Locate the cell with the specified text and output its [X, Y] center coordinate. 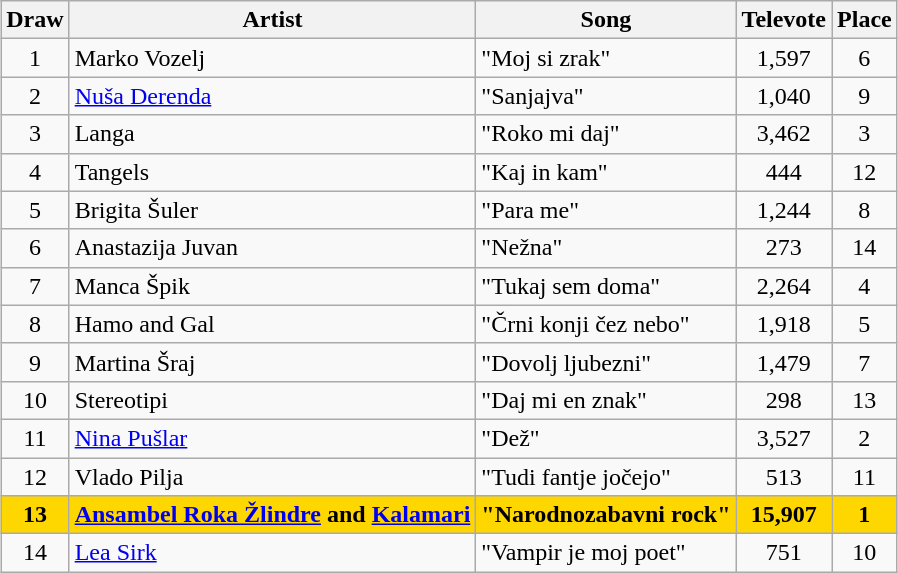
Song [606, 20]
"Roko mi daj" [606, 134]
"Tudi fantje jočejo" [606, 477]
444 [784, 172]
Draw [35, 20]
Langa [272, 134]
1,040 [784, 96]
Hamo and Gal [272, 324]
Nina Pušlar [272, 438]
Tangels [272, 172]
Lea Sirk [272, 553]
Televote [784, 20]
273 [784, 248]
1,597 [784, 58]
"Moj si zrak" [606, 58]
3,527 [784, 438]
"Narodnozabavni rock" [606, 515]
Anastazija Juvan [272, 248]
"Tukaj sem doma" [606, 286]
Place [865, 20]
Stereotipi [272, 400]
Nuša Derenda [272, 96]
513 [784, 477]
"Nežna" [606, 248]
"Vampir je moj poet" [606, 553]
2,264 [784, 286]
Artist [272, 20]
15,907 [784, 515]
3,462 [784, 134]
Martina Šraj [272, 362]
1,244 [784, 210]
"Kaj in kam" [606, 172]
"Sanjajva" [606, 96]
"Para me" [606, 210]
Brigita Šuler [272, 210]
Vlado Pilja [272, 477]
"Daj mi en znak" [606, 400]
1,479 [784, 362]
Marko Vozelj [272, 58]
Manca Špik [272, 286]
Ansambel Roka Žlindre and Kalamari [272, 515]
1,918 [784, 324]
751 [784, 553]
"Dovolj ljubezni" [606, 362]
"Črni konji čez nebo" [606, 324]
298 [784, 400]
"Dež" [606, 438]
